Return the (X, Y) coordinate for the center point of the cell that contains the specified text.  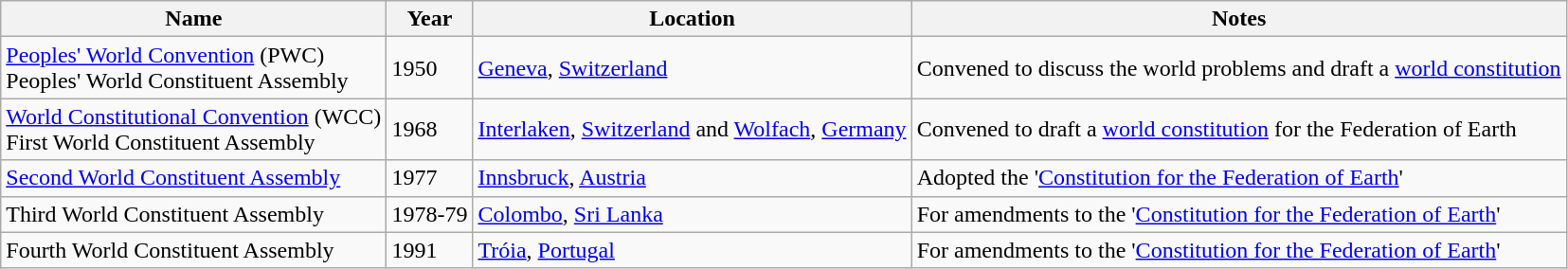
1991 (430, 250)
Fourth World Constituent Assembly (193, 250)
Third World Constituent Assembly (193, 214)
Year (430, 19)
Innsbruck, Austria (692, 178)
Adopted the 'Constitution for the Federation of Earth' (1239, 178)
World Constitutional Convention (WCC)First World Constituent Assembly (193, 129)
Location (692, 19)
Name (193, 19)
Convened to draft a world constitution for the Federation of Earth (1239, 129)
Peoples' World Convention (PWC)Peoples' World Constituent Assembly (193, 68)
Notes (1239, 19)
Colombo, Sri Lanka (692, 214)
Convened to discuss the world problems and draft a world constitution (1239, 68)
Second World Constituent Assembly (193, 178)
1977 (430, 178)
1968 (430, 129)
1978-79 (430, 214)
1950 (430, 68)
Interlaken, Switzerland and Wolfach, Germany (692, 129)
Geneva, Switzerland (692, 68)
Tróia, Portugal (692, 250)
